From the cell containing the given text, extract its center point as [x, y] coordinate. 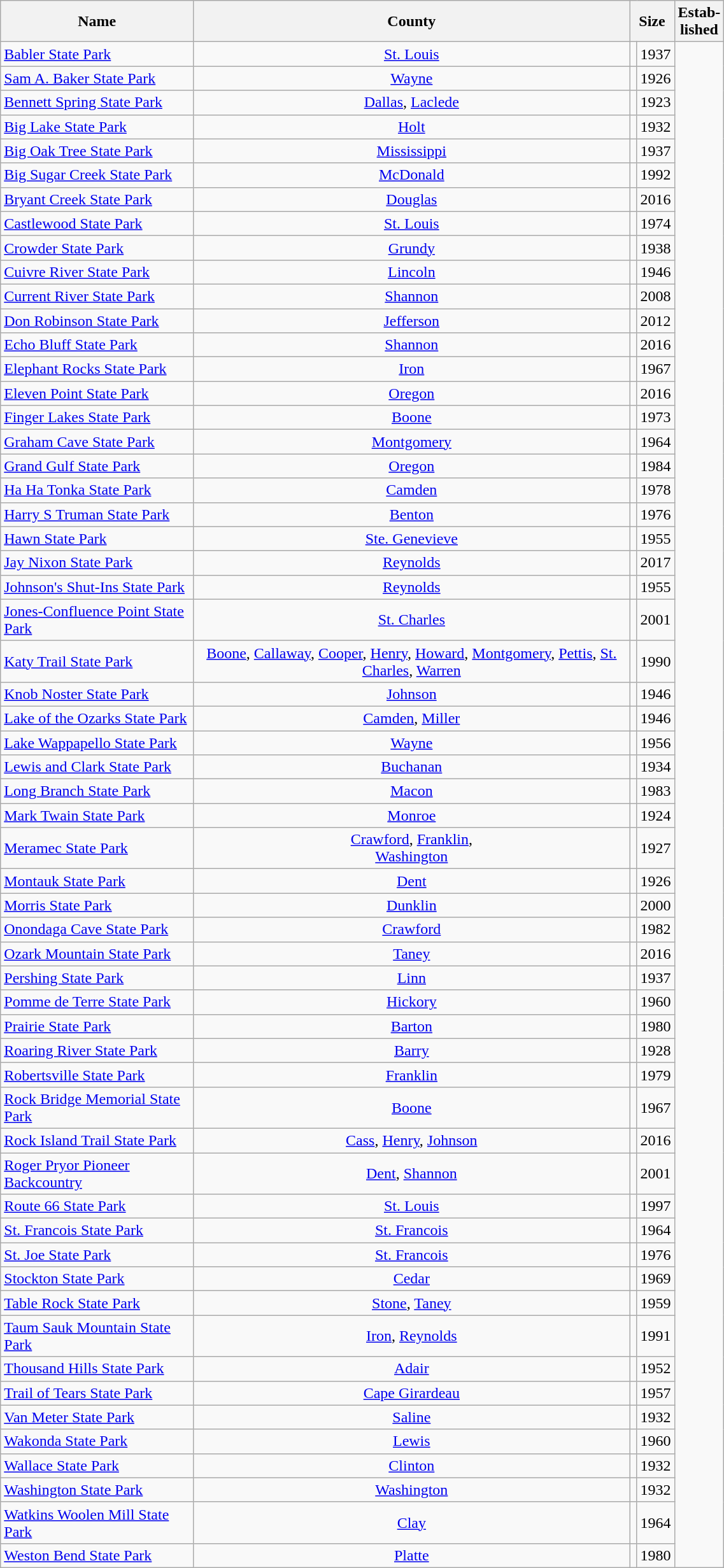
Crawford [411, 929]
Grundy [411, 248]
Babler State Park [97, 54]
Elephant Rocks State Park [97, 369]
Camden [411, 490]
Mississippi [411, 151]
Table Rock State Park [97, 1303]
Montgomery [411, 442]
Saline [411, 1417]
Pershing State Park [97, 978]
St. Charles [411, 620]
Bennett Spring State Park [97, 102]
Dallas, Laclede [411, 102]
Barton [411, 1026]
Iron [411, 369]
Stone, Taney [411, 1303]
Dent [411, 881]
1990 [656, 661]
Camden, Miller [411, 718]
Johnson [411, 694]
Benton [411, 514]
Jefferson [411, 320]
County [411, 22]
1983 [656, 791]
Montauk State Park [97, 881]
Echo Bluff State Park [97, 345]
Franklin [411, 1075]
Hickory [411, 1002]
Roaring River State Park [97, 1050]
1974 [656, 223]
1991 [656, 1336]
Dunklin [411, 905]
Ha Ha Tonka State Park [97, 490]
Johnson's Shut-Ins State Park [97, 587]
Barry [411, 1050]
Cape Girardeau [411, 1393]
Big Sugar Creek State Park [97, 175]
Buchanan [411, 767]
Lake Wappapello State Park [97, 743]
Washington State Park [97, 1490]
Clinton [411, 1466]
Robertsville State Park [97, 1075]
2000 [656, 905]
Trail of Tears State Park [97, 1393]
1924 [656, 816]
Katy Trail State Park [97, 661]
1979 [656, 1075]
1952 [656, 1369]
Mark Twain State Park [97, 816]
Iron, Reynolds [411, 1336]
1938 [656, 248]
Current River State Park [97, 296]
1982 [656, 929]
Monroe [411, 816]
Morris State Park [97, 905]
Ste. Genevieve [411, 539]
Onondaga Cave State Park [97, 929]
2012 [656, 320]
Big Oak Tree State Park [97, 151]
Meramec State Park [97, 848]
Taum Sauk Mountain State Park [97, 1336]
Platte [411, 1555]
Jones-Confluence Point State Park [97, 620]
Watkins Woolen Mill State Park [97, 1523]
Roger Pryor Pioneer Backcountry [97, 1173]
1927 [656, 848]
Crowder State Park [97, 248]
St. Joe State Park [97, 1255]
Eleven Point State Park [97, 393]
Linn [411, 978]
Castlewood State Park [97, 223]
Douglas [411, 199]
Big Lake State Park [97, 127]
Ozark Mountain State Park [97, 954]
1992 [656, 175]
Weston Bend State Park [97, 1555]
Washington [411, 1490]
St. Francois State Park [97, 1231]
Van Meter State Park [97, 1417]
1984 [656, 466]
Route 66 State Park [97, 1206]
Cuivre River State Park [97, 272]
Hawn State Park [97, 539]
Clay [411, 1523]
Boone, Callaway, Cooper, Henry, Howard, Montgomery, Pettis, St. Charles, Warren [411, 661]
Lewis [411, 1441]
Sam A. Baker State Park [97, 78]
1973 [656, 418]
Jay Nixon State Park [97, 563]
1959 [656, 1303]
Finger Lakes State Park [97, 418]
Holt [411, 127]
Thousand Hills State Park [97, 1369]
1969 [656, 1279]
Graham Cave State Park [97, 442]
1957 [656, 1393]
Dent, Shannon [411, 1173]
1997 [656, 1206]
Don Robinson State Park [97, 320]
Taney [411, 954]
Long Branch State Park [97, 791]
1928 [656, 1050]
Crawford, Franklin, Washington [411, 848]
Estab-lished [699, 22]
Cass, Henry, Johnson [411, 1140]
Lewis and Clark State Park [97, 767]
Stockton State Park [97, 1279]
1956 [656, 743]
Grand Gulf State Park [97, 466]
Knob Noster State Park [97, 694]
2008 [656, 296]
Wakonda State Park [97, 1441]
Rock Island Trail State Park [97, 1140]
Cedar [411, 1279]
Lake of the Ozarks State Park [97, 718]
Rock Bridge Memorial State Park [97, 1108]
1978 [656, 490]
1923 [656, 102]
Wallace State Park [97, 1466]
Size [652, 22]
Macon [411, 791]
Bryant Creek State Park [97, 199]
1934 [656, 767]
Pomme de Terre State Park [97, 1002]
Adair [411, 1369]
Harry S Truman State Park [97, 514]
Name [97, 22]
2017 [656, 563]
Lincoln [411, 272]
Prairie State Park [97, 1026]
McDonald [411, 175]
